Locate the cell with the specified text and output its (X, Y) center coordinate. 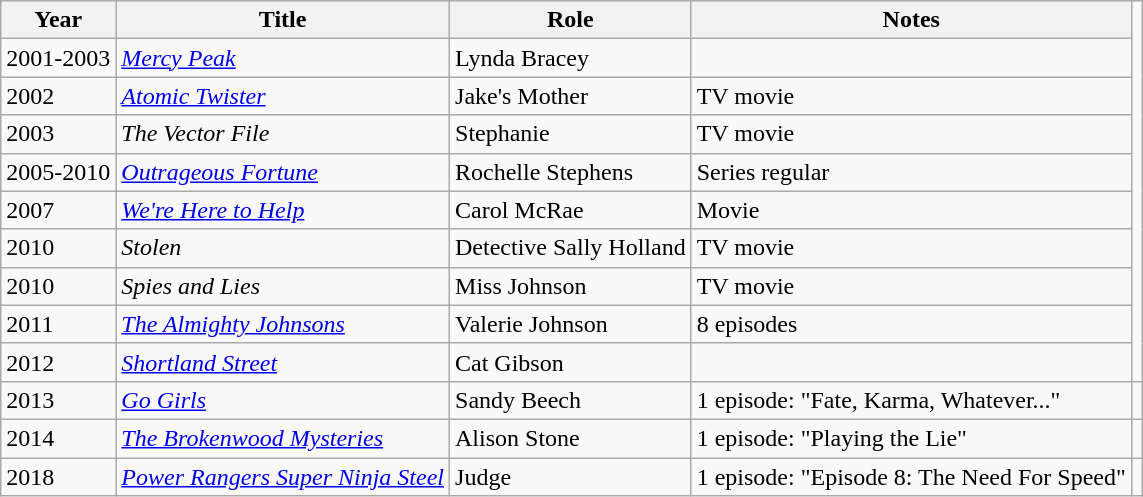
Role (571, 20)
We're Here to Help (283, 210)
Mercy Peak (283, 58)
Shortland Street (283, 362)
2018 (58, 477)
Carol McRae (571, 210)
The Brokenwood Mysteries (283, 438)
2012 (58, 362)
Stolen (283, 248)
Alison Stone (571, 438)
Go Girls (283, 400)
Atomic Twister (283, 96)
Spies and Lies (283, 286)
Cat Gibson (571, 362)
1 episode: "Playing the Lie" (911, 438)
Series regular (911, 172)
2003 (58, 134)
Notes (911, 20)
The Vector File (283, 134)
Sandy Beech (571, 400)
2001-2003 (58, 58)
Miss Johnson (571, 286)
Detective Sally Holland (571, 248)
Outrageous Fortune (283, 172)
8 episodes (911, 324)
Stephanie (571, 134)
Rochelle Stephens (571, 172)
2007 (58, 210)
2005-2010 (58, 172)
Judge (571, 477)
The Almighty Johnsons (283, 324)
Title (283, 20)
Movie (911, 210)
Lynda Bracey (571, 58)
2013 (58, 400)
Year (58, 20)
Power Rangers Super Ninja Steel (283, 477)
2011 (58, 324)
Jake's Mother (571, 96)
2002 (58, 96)
Valerie Johnson (571, 324)
1 episode: "Episode 8: The Need For Speed" (911, 477)
1 episode: "Fate, Karma, Whatever..." (911, 400)
2014 (58, 438)
